From the cell containing the given text, extract its center point as (X, Y) coordinate. 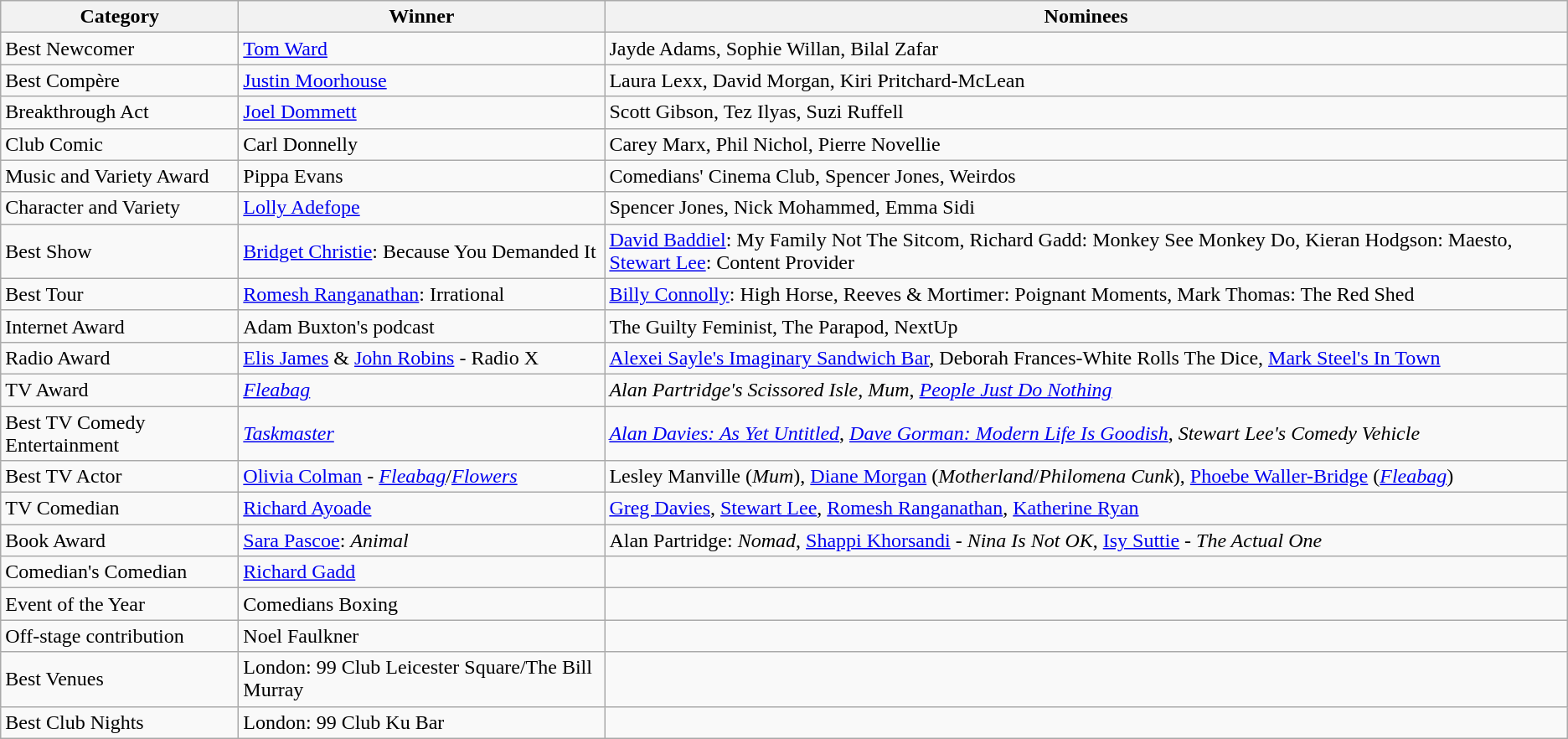
Music and Variety Award (120, 176)
Best TV Actor (120, 477)
Best Club Nights (120, 722)
Fleabag (422, 390)
Alan Partridge: Nomad, Shappi Khorsandi - Nina Is Not OK, Isy Suttie - The Actual One (1086, 540)
TV Comedian (120, 509)
Character and Variety (120, 208)
Comedians' Cinema Club, Spencer Jones, Weirdos (1086, 176)
The Guilty Feminist, The Parapod, NextUp (1086, 326)
Adam Buxton's podcast (422, 326)
Internet Award (120, 326)
Sara Pascoe: Animal (422, 540)
Lolly Adefope (422, 208)
Spencer Jones, Nick Mohammed, Emma Sidi (1086, 208)
Winner (422, 17)
Alan Davies: As Yet Untitled, Dave Gorman: Modern Life Is Goodish, Stewart Lee's Comedy Vehicle (1086, 432)
Best TV Comedy Entertainment (120, 432)
Elis James & John Robins - Radio X (422, 358)
Romesh Ranganathan: Irrational (422, 294)
Best Show (120, 251)
London: 99 Club Ku Bar (422, 722)
Best Newcomer (120, 49)
Book Award (120, 540)
Noel Faulkner (422, 636)
Nominees (1086, 17)
David Baddiel: My Family Not The Sitcom, Richard Gadd: Monkey See Monkey Do, Kieran Hodgson: Maesto, Stewart Lee: Content Provider (1086, 251)
Lesley Manville (Mum), Diane Morgan (Motherland/Philomena Cunk), Phoebe Waller-Bridge (Fleabag) (1086, 477)
Comedian's Comedian (120, 572)
Pippa Evans (422, 176)
Best Venues (120, 679)
TV Award (120, 390)
Carl Donnelly (422, 144)
Tom Ward (422, 49)
Olivia Colman - Fleabag/Flowers (422, 477)
Jayde Adams, Sophie Willan, Bilal Zafar (1086, 49)
Breakthrough Act (120, 112)
Best Tour (120, 294)
Richard Ayoade (422, 509)
Joel Dommett (422, 112)
Bridget Christie: Because You Demanded It (422, 251)
Best Compère (120, 80)
Scott Gibson, Tez Ilyas, Suzi Ruffell (1086, 112)
Greg Davies, Stewart Lee, Romesh Ranganathan, Katherine Ryan (1086, 509)
Alexei Sayle's Imaginary Sandwich Bar, Deborah Frances-White Rolls The Dice, Mark Steel's In Town (1086, 358)
Off-stage contribution (120, 636)
Richard Gadd (422, 572)
Category (120, 17)
Carey Marx, Phil Nichol, Pierre Novellie (1086, 144)
Club Comic (120, 144)
Laura Lexx, David Morgan, Kiri Pritchard-McLean (1086, 80)
Taskmaster (422, 432)
Alan Partridge's Scissored Isle, Mum, People Just Do Nothing (1086, 390)
Comedians Boxing (422, 604)
London: 99 Club Leicester Square/The Bill Murray (422, 679)
Justin Moorhouse (422, 80)
Billy Connolly: High Horse, Reeves & Mortimer: Poignant Moments, Mark Thomas: The Red Shed (1086, 294)
Radio Award (120, 358)
Event of the Year (120, 604)
